Output the (x, y) coordinate of the center of the cell containing the given text.  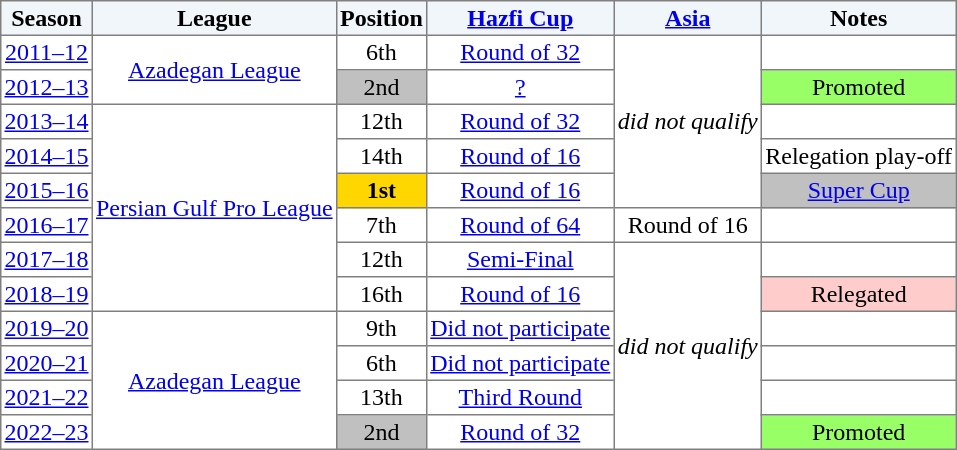
Relegated (858, 294)
Round of 64 (520, 225)
2014–15 (47, 156)
Relegation play-off (858, 156)
Semi-Final (520, 259)
2017–18 (47, 259)
2016–17 (47, 225)
2019–20 (47, 328)
League (214, 18)
2013–14 (47, 121)
Persian Gulf Pro League (214, 208)
2021–22 (47, 397)
2015–16 (47, 190)
Asia (688, 18)
Third Round (520, 397)
Position (381, 18)
2018–19 (47, 294)
9th (381, 328)
2020–21 (47, 363)
2012–13 (47, 87)
Season (47, 18)
1st (381, 190)
2022–23 (47, 432)
? (520, 87)
Hazfi Cup (520, 18)
13th (381, 397)
Super Cup (858, 190)
7th (381, 225)
Notes (858, 18)
2011–12 (47, 52)
14th (381, 156)
16th (381, 294)
